Capture the cell that displays the provided text and extract its [X, Y] central coordinate. 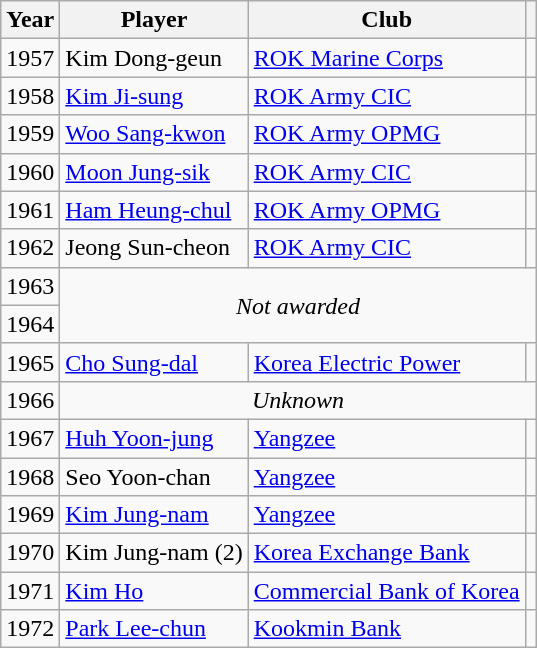
1958 [30, 96]
Player [154, 20]
Kim Ho [154, 591]
Club [386, 20]
Woo Sang-kwon [154, 134]
1963 [30, 286]
Jeong Sun-cheon [154, 248]
Kim Ji-sung [154, 96]
1972 [30, 629]
Year [30, 20]
1961 [30, 210]
Unknown [298, 400]
Moon Jung-sik [154, 172]
Ham Heung-chul [154, 210]
Cho Sung-dal [154, 362]
1968 [30, 477]
1960 [30, 172]
Commercial Bank of Korea [386, 591]
1957 [30, 58]
Kookmin Bank [386, 629]
1959 [30, 134]
Kim Jung-nam [154, 515]
Kim Jung-nam (2) [154, 553]
1965 [30, 362]
1970 [30, 553]
1967 [30, 438]
1962 [30, 248]
Huh Yoon-jung [154, 438]
1971 [30, 591]
1966 [30, 400]
Korea Exchange Bank [386, 553]
1964 [30, 324]
Park Lee-chun [154, 629]
Korea Electric Power [386, 362]
Kim Dong-geun [154, 58]
Seo Yoon-chan [154, 477]
ROK Marine Corps [386, 58]
1969 [30, 515]
Not awarded [298, 305]
